Find where the given text appears and provide that cell's center as [x, y] coordinate. 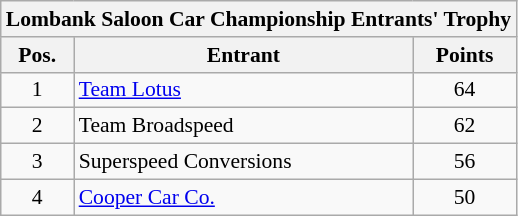
Superspeed Conversions [244, 162]
50 [464, 197]
Cooper Car Co. [244, 197]
62 [464, 126]
1 [38, 90]
4 [38, 197]
64 [464, 90]
Team Broadspeed [244, 126]
Entrant [244, 55]
Points [464, 55]
56 [464, 162]
3 [38, 162]
Lombank Saloon Car Championship Entrants' Trophy [258, 19]
Pos. [38, 55]
Team Lotus [244, 90]
2 [38, 126]
